Provide the [X, Y] coordinate of the cell's center where the given text is located.  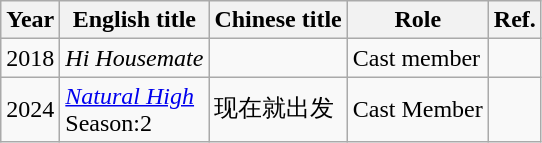
Ref. [514, 20]
English title [134, 20]
现在就出发 [278, 110]
2024 [30, 110]
Natural HighSeason:2 [134, 110]
Year [30, 20]
Cast member [418, 58]
Hi Housemate [134, 58]
2018 [30, 58]
Role [418, 20]
Cast Member [418, 110]
Chinese title [278, 20]
